Identify which cell holds the provided text, then report its [x, y] central coordinate. 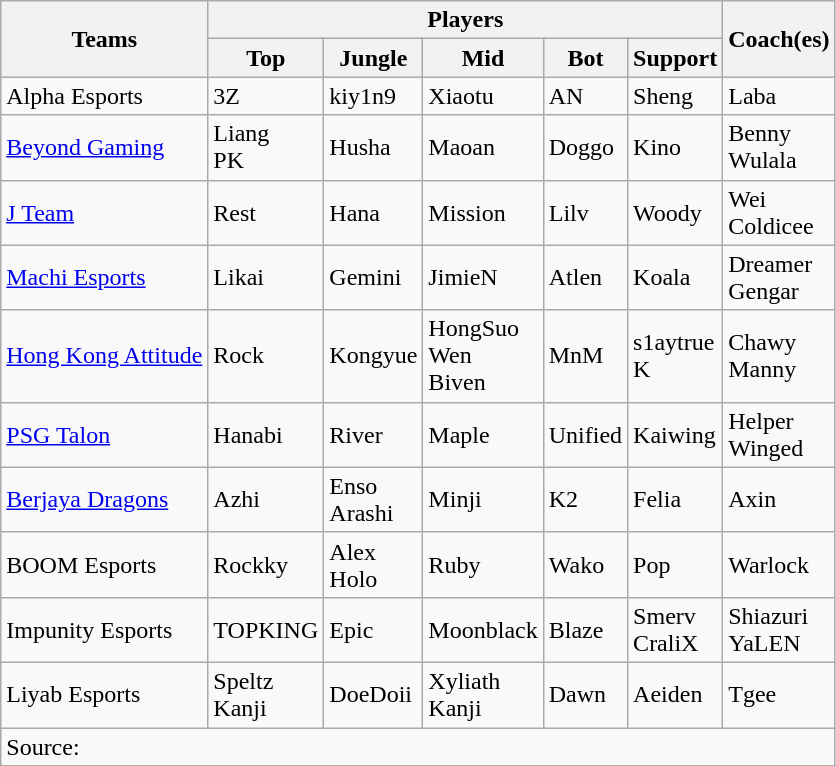
Dreamer Gengar [779, 278]
Top [266, 58]
BOOM Esports [104, 564]
Rockky [266, 564]
HongSuo Wen Biven [483, 356]
Minji [483, 500]
Moonblack [483, 630]
Aeiden [676, 694]
Hana [374, 212]
Support [676, 58]
J Team [104, 212]
Smerv CraliX [676, 630]
Unified [585, 434]
Hong Kong Attitude [104, 356]
Alex Holo [374, 564]
Koala [676, 278]
DoeDoii [374, 694]
Sheng [676, 96]
Azhi [266, 500]
Xyliath Kanji [483, 694]
Dawn [585, 694]
Hanabi [266, 434]
Pop [676, 564]
Coach(es) [779, 39]
Alpha Esports [104, 96]
s1aytrue K [676, 356]
Rock [266, 356]
Chawy Manny [779, 356]
Doggo [585, 148]
Warlock [779, 564]
Rest [266, 212]
Players [466, 20]
Bot [585, 58]
Speltz Kanji [266, 694]
JimieN [483, 278]
Shiazuri YaLEN [779, 630]
Machi Esports [104, 278]
Benny Wulala [779, 148]
TOPKING [266, 630]
Likai [266, 278]
Impunity Esports [104, 630]
Liang PK [266, 148]
Tgee [779, 694]
Atlen [585, 278]
3Z [266, 96]
Wei Coldicee [779, 212]
Felia [676, 500]
Jungle [374, 58]
MnM [585, 356]
Wako [585, 564]
Source: [418, 747]
PSG Talon [104, 434]
Husha [374, 148]
Kongyue [374, 356]
Blaze [585, 630]
Helper Winged [779, 434]
Berjaya Dragons [104, 500]
Axin [779, 500]
Beyond Gaming [104, 148]
Maoan [483, 148]
Kaiwing [676, 434]
Kino [676, 148]
Epic [374, 630]
AN [585, 96]
Laba [779, 96]
Mission [483, 212]
K2 [585, 500]
Enso Arashi [374, 500]
Maple [483, 434]
Xiaotu [483, 96]
Woody [676, 212]
Lilv [585, 212]
Teams [104, 39]
Mid [483, 58]
River [374, 434]
Gemini [374, 278]
kiy1n9 [374, 96]
Ruby [483, 564]
Liyab Esports [104, 694]
